Return [X, Y] of the center of cell containing provided text 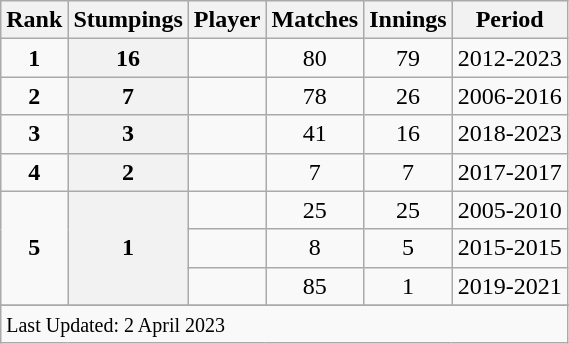
Stumpings [128, 20]
2018-2023 [510, 134]
Period [510, 20]
2017-2017 [510, 172]
4 [34, 172]
Last Updated: 2 April 2023 [284, 324]
8 [315, 248]
2012-2023 [510, 58]
2006-2016 [510, 96]
Rank [34, 20]
79 [408, 58]
85 [315, 286]
Player [227, 20]
41 [315, 134]
2019-2021 [510, 286]
80 [315, 58]
Matches [315, 20]
78 [315, 96]
2005-2010 [510, 210]
26 [408, 96]
2015-2015 [510, 248]
Innings [408, 20]
